Capture the cell that displays the provided text and extract its [x, y] central coordinate. 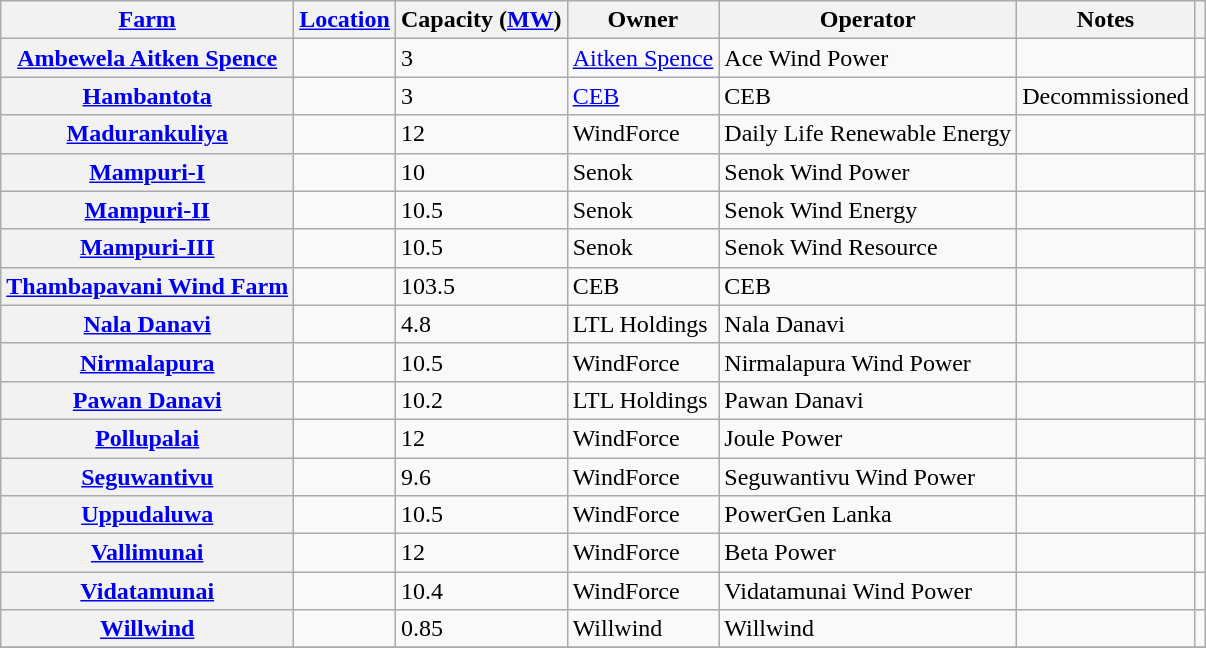
Vidatamunai [148, 591]
Senok Wind Energy [868, 210]
Owner [643, 20]
Nirmalapura Wind Power [868, 362]
Capacity (MW) [481, 20]
Mampuri-I [148, 172]
0.85 [481, 629]
Ambewela Aitken Spence [148, 58]
103.5 [481, 286]
Location [345, 20]
Vallimunai [148, 553]
Thambapavani Wind Farm [148, 286]
Notes [1106, 20]
Uppudaluwa [148, 515]
Farm [148, 20]
Aitken Spence [643, 58]
Operator [868, 20]
Ace Wind Power [868, 58]
9.6 [481, 477]
Seguwantivu Wind Power [868, 477]
Seguwantivu [148, 477]
Vidatamunai Wind Power [868, 591]
Nirmalapura [148, 362]
Pollupalai [148, 438]
10 [481, 172]
Senok Wind Power [868, 172]
Daily Life Renewable Energy [868, 134]
4.8 [481, 324]
Madurankuliya [148, 134]
Joule Power [868, 438]
Hambantota [148, 96]
10.2 [481, 400]
Beta Power [868, 553]
Mampuri-II [148, 210]
PowerGen Lanka [868, 515]
10.4 [481, 591]
Mampuri-III [148, 248]
Decommissioned [1106, 96]
Senok Wind Resource [868, 248]
